For the text-containing cell, return its midpoint in [x, y] coordinate format. 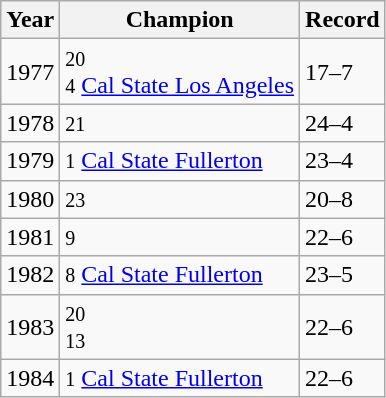
Year [30, 20]
1977 [30, 72]
17–7 [343, 72]
9 [180, 237]
Record [343, 20]
20 13 [180, 326]
8 Cal State Fullerton [180, 275]
1979 [30, 161]
23 [180, 199]
24–4 [343, 123]
1980 [30, 199]
23–5 [343, 275]
21 [180, 123]
1981 [30, 237]
1983 [30, 326]
Champion [180, 20]
20–8 [343, 199]
1982 [30, 275]
1984 [30, 378]
20 4 Cal State Los Angeles [180, 72]
23–4 [343, 161]
1978 [30, 123]
